Scan for the cell matching the given text and deliver its [x, y] coordinate at center. 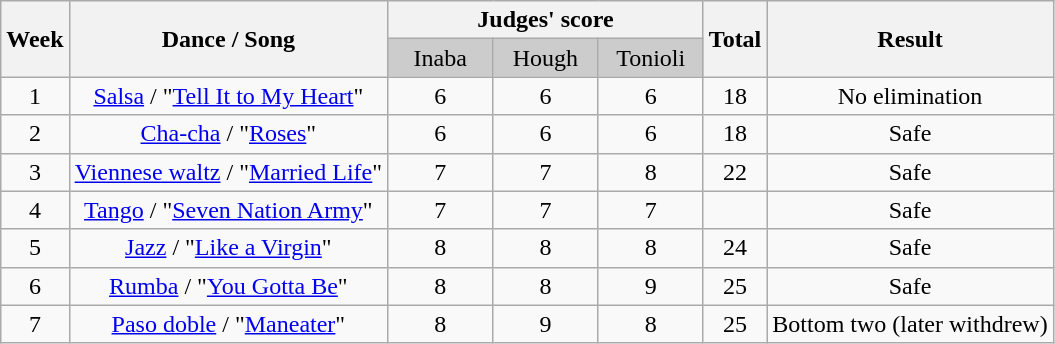
3 [35, 172]
Tonioli [650, 58]
Total [735, 39]
Tango / "Seven Nation Army" [228, 210]
Cha-cha / "Roses" [228, 134]
22 [735, 172]
Bottom two (later withdrew) [910, 324]
1 [35, 96]
24 [735, 248]
Salsa / "Tell It to My Heart" [228, 96]
Dance / Song [228, 39]
2 [35, 134]
5 [35, 248]
Paso doble / "Maneater" [228, 324]
Judges' score [546, 20]
Viennese waltz / "Married Life" [228, 172]
Hough [546, 58]
Week [35, 39]
Result [910, 39]
Inaba [440, 58]
No elimination [910, 96]
4 [35, 210]
Rumba / "You Gotta Be" [228, 286]
Jazz / "Like a Virgin" [228, 248]
